Output the [x, y] coordinate of the center of the cell containing the given text.  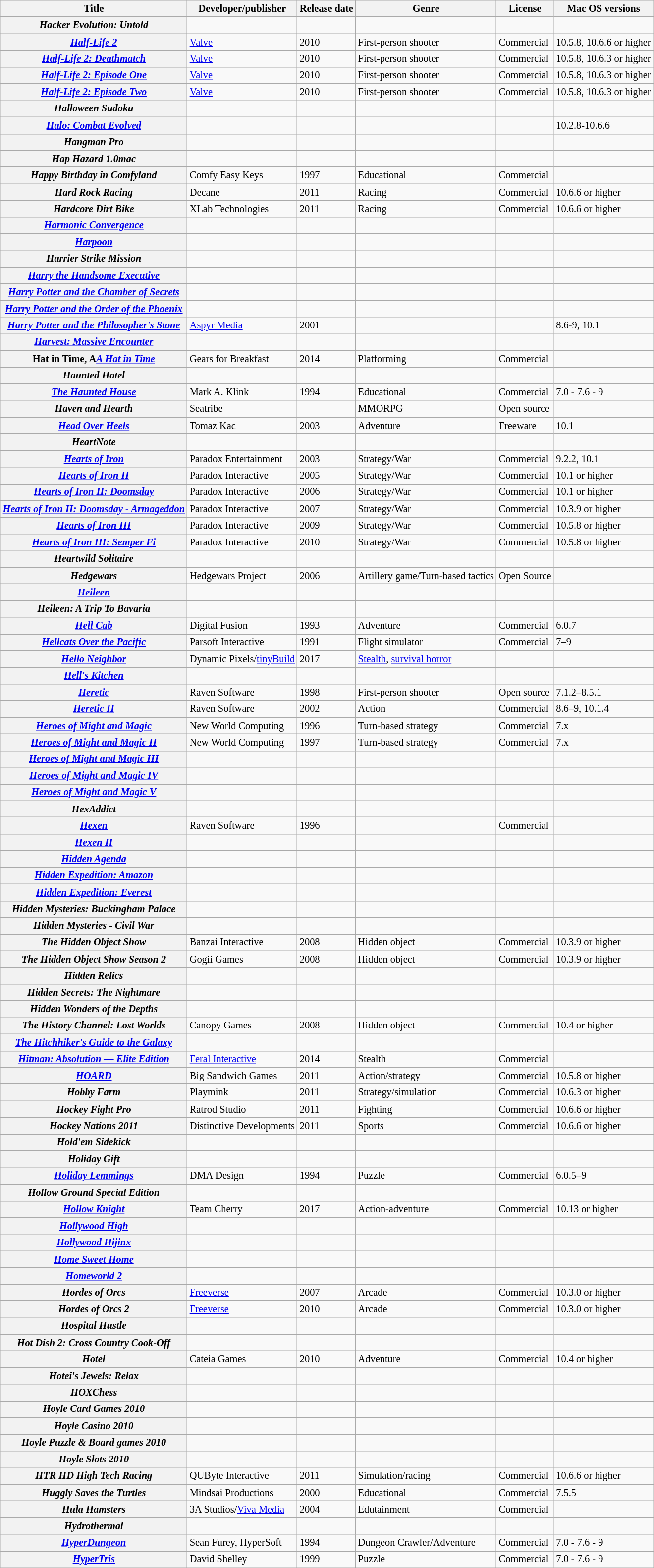
Happy Birthday in Comfyland [94, 175]
1998 [327, 692]
Hacker Evolution: Untold [94, 25]
Hidden Wonders of the Depths [94, 1009]
Half-Life 2 [94, 42]
Action-adventure [426, 1209]
2009 [327, 526]
2005 [327, 476]
2000 [327, 1493]
Sean Furey, HyperSoft [242, 1543]
Open Source [525, 576]
Seatribe [242, 409]
Simulation/racing [426, 1476]
Harpoon [94, 242]
Holiday Gift [94, 1159]
DMA Design [242, 1176]
Hat in Time, AA Hat in Time [94, 359]
Harry Potter and the Chamber of Secrets [94, 292]
Hospital Hustle [94, 1326]
1993 [327, 626]
Harmonic Convergence [94, 225]
Hotel [94, 1359]
Stealth, survival horror [426, 659]
Harry Potter and the Philosopher's Stone [94, 325]
Freeware [525, 426]
Canopy Games [242, 1026]
9.2.2, 10.1 [603, 459]
Homeworld 2 [94, 1276]
Heroes of Might and Magic V [94, 792]
Half-Life 2: Episode Two [94, 92]
Dynamic Pixels/tinyBuild [242, 659]
Heartwild Solitaire [94, 559]
Hearts of Iron II: Doomsday - Armageddon [94, 509]
Hidden Expedition: Everest [94, 892]
Gears for Breakfast [242, 359]
7.5.5 [603, 1493]
10.6.3 or higher [603, 1092]
HyperDungeon [94, 1543]
Heroes of Might and Magic II [94, 742]
Harry Potter and the Order of the Phoenix [94, 309]
2001 [327, 325]
The Hidden Object Show Season 2 [94, 959]
10.1 [603, 426]
HOXChess [94, 1393]
Comfy Easy Keys [242, 175]
Hardcore Dirt Bike [94, 209]
David Shelley [242, 1559]
Hexen II [94, 842]
Heroes of Might and Magic IV [94, 776]
The Haunted House [94, 392]
Hordes of Orcs 2 [94, 1309]
HOARD [94, 1076]
Hap Hazard 1.0mac [94, 159]
Huggly Saves the Turtles [94, 1493]
Hidden Relics [94, 975]
Edutainment [426, 1509]
Hidden Mysteries: Buckingham Palace [94, 909]
Hearts of Iron II: Doomsday [94, 492]
Hidden Mysteries - Civil War [94, 925]
Heretic [94, 692]
Digital Fusion [242, 626]
Release date [327, 8]
Gogii Games [242, 959]
2004 [327, 1509]
Fighting [426, 1109]
Hockey Nations 2011 [94, 1126]
1999 [327, 1559]
Hold'em Sidekick [94, 1142]
Hellcats Over the Pacific [94, 642]
Hot Dish 2: Cross Country Cook-Off [94, 1343]
Tomaz Kac [242, 426]
Heileen: A Trip To Bavaria [94, 609]
Hotei's Jewels: Relax [94, 1376]
Mindsai Productions [242, 1493]
Heretic II [94, 709]
Sports [426, 1126]
Hula Hamsters [94, 1509]
Hello Neighbor [94, 659]
Hoyle Casino 2010 [94, 1426]
Hearts of Iron II [94, 476]
Hidden Expedition: Amazon [94, 875]
QUByte Interactive [242, 1476]
Half-Life 2: Deathmatch [94, 58]
Harry the Handsome Executive [94, 275]
Action [426, 709]
Hidden Secrets: The Nightmare [94, 992]
Half-Life 2: Episode One [94, 75]
Parsoft Interactive [242, 642]
Hoyle Card Games 2010 [94, 1409]
Hollow Ground Special Edition [94, 1192]
Hordes of Orcs [94, 1293]
Strategy/simulation [426, 1092]
8.6–9, 10.1.4 [603, 709]
7–9 [603, 642]
The Hidden Object Show [94, 942]
License [525, 8]
Decane [242, 192]
Harrier Strike Mission [94, 259]
Ratrod Studio [242, 1109]
Big Sandwich Games [242, 1076]
Developer/publisher [242, 8]
HTR HD High Tech Racing [94, 1476]
Hearts of Iron III: Semper Fi [94, 542]
Artillery game/Turn-based tactics [426, 576]
Mac OS versions [603, 8]
Hedgewars Project [242, 576]
Distinctive Developments [242, 1126]
Hell's Kitchen [94, 676]
Heileen [94, 592]
Hedgewars [94, 576]
The History Channel: Lost Worlds [94, 1026]
Hard Rock Racing [94, 192]
Hydrothermal [94, 1526]
Stealth [426, 1059]
Heroes of Might and Magic III [94, 759]
HexAddict [94, 809]
Team Cherry [242, 1209]
Hollywood Hijinx [94, 1243]
Banzai Interactive [242, 942]
10.5.8, 10.6.6 or higher [603, 42]
Mark A. Klink [242, 392]
Home Sweet Home [94, 1259]
Hexen [94, 826]
Flight simulator [426, 642]
MMORPG [426, 409]
Hidden Agenda [94, 859]
Halo: Combat Evolved [94, 125]
Hearts of Iron [94, 459]
6.0.5–9 [603, 1176]
Cateia Games [242, 1359]
HyperTris [94, 1559]
7.1.2–8.5.1 [603, 692]
Paradox Entertainment [242, 459]
Action/strategy [426, 1076]
Hell Cab [94, 626]
XLab Technologies [242, 209]
Head Over Heels [94, 426]
Genre [426, 8]
Hangman Pro [94, 142]
6.0.7 [603, 626]
Hoyle Puzzle & Board games 2010 [94, 1443]
Aspyr Media [242, 325]
Dungeon Crawler/Adventure [426, 1543]
HeartNote [94, 442]
Feral Interactive [242, 1059]
Heroes of Might and Magic [94, 726]
10.2.8-10.6.6 [603, 125]
Platforming [426, 359]
Hollow Knight [94, 1209]
Harvest: Massive Encounter [94, 342]
2002 [327, 709]
10.13 or higher [603, 1209]
Title [94, 8]
The Hitchhiker's Guide to the Galaxy [94, 1042]
Hollywood High [94, 1226]
Playmink [242, 1092]
3A Studios/Viva Media [242, 1509]
1991 [327, 642]
8.6-9, 10.1 [603, 325]
Hoyle Slots 2010 [94, 1459]
Hockey Fight Pro [94, 1109]
Hitman: Absolution — Elite Edition [94, 1059]
Haunted Hotel [94, 376]
Hearts of Iron III [94, 526]
Haven and Hearth [94, 409]
Halloween Sudoku [94, 108]
Hobby Farm [94, 1092]
Holiday Lemmings [94, 1176]
